Detect which cell encompasses the target text, then output its [X, Y] center coordinate. 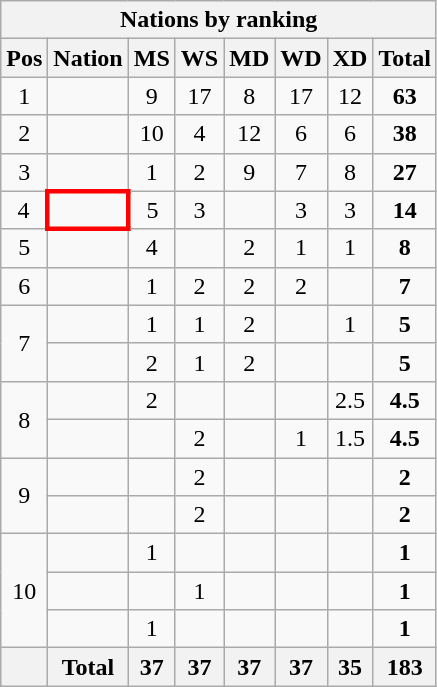
Pos [24, 58]
63 [405, 96]
14 [405, 210]
2.5 [350, 400]
WD [301, 58]
MS [152, 58]
MD [250, 58]
WS [199, 58]
38 [405, 134]
Nations by ranking [219, 20]
Nation [88, 58]
27 [405, 172]
35 [350, 667]
XD [350, 58]
1.5 [350, 438]
183 [405, 667]
